Scan for the cell matching the given text and deliver its [x, y] coordinate at center. 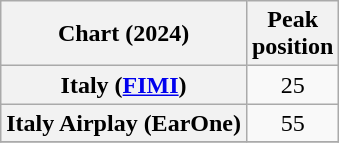
Chart (2024) [124, 34]
Italy (FIMI) [124, 85]
Italy Airplay (EarOne) [124, 123]
Peakposition [292, 34]
25 [292, 85]
55 [292, 123]
